Return [X, Y] of the center of cell containing provided text 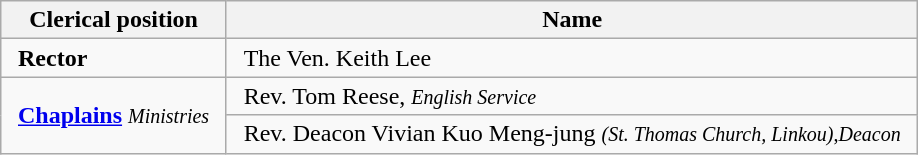
Chaplains Ministries [114, 115]
Rev. Deacon Vivian Kuo Meng-jung (St. Thomas Church, Linkou),Deacon [572, 134]
Rev. Tom Reese, English Service [572, 96]
The Ven. Keith Lee [572, 58]
Clerical position [114, 20]
Name [572, 20]
Rector [114, 58]
